Locate the cell with the specified text and output its [x, y] center coordinate. 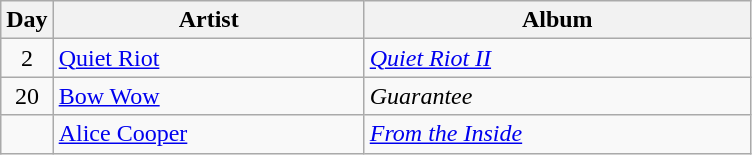
Artist [208, 20]
Quiet Riot II [557, 58]
Album [557, 20]
Quiet Riot [208, 58]
20 [27, 96]
From the Inside [557, 134]
2 [27, 58]
Day [27, 20]
Alice Cooper [208, 134]
Guarantee [557, 96]
Bow Wow [208, 96]
